Scan for the cell matching the given text and deliver its (x, y) coordinate at center. 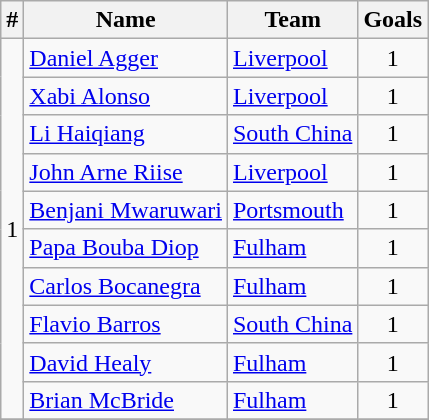
Flavio Barros (126, 324)
Li Haiqiang (126, 134)
David Healy (126, 362)
Brian McBride (126, 400)
John Arne Riise (126, 172)
Daniel Agger (126, 58)
Papa Bouba Diop (126, 248)
Name (126, 20)
Team (292, 20)
Goals (393, 20)
Carlos Bocanegra (126, 286)
Benjani Mwaruwari (126, 210)
Xabi Alonso (126, 96)
# (12, 20)
Portsmouth (292, 210)
